Pinpoint the cell where the given text exists, returning its [X, Y] midpoint coordinate. 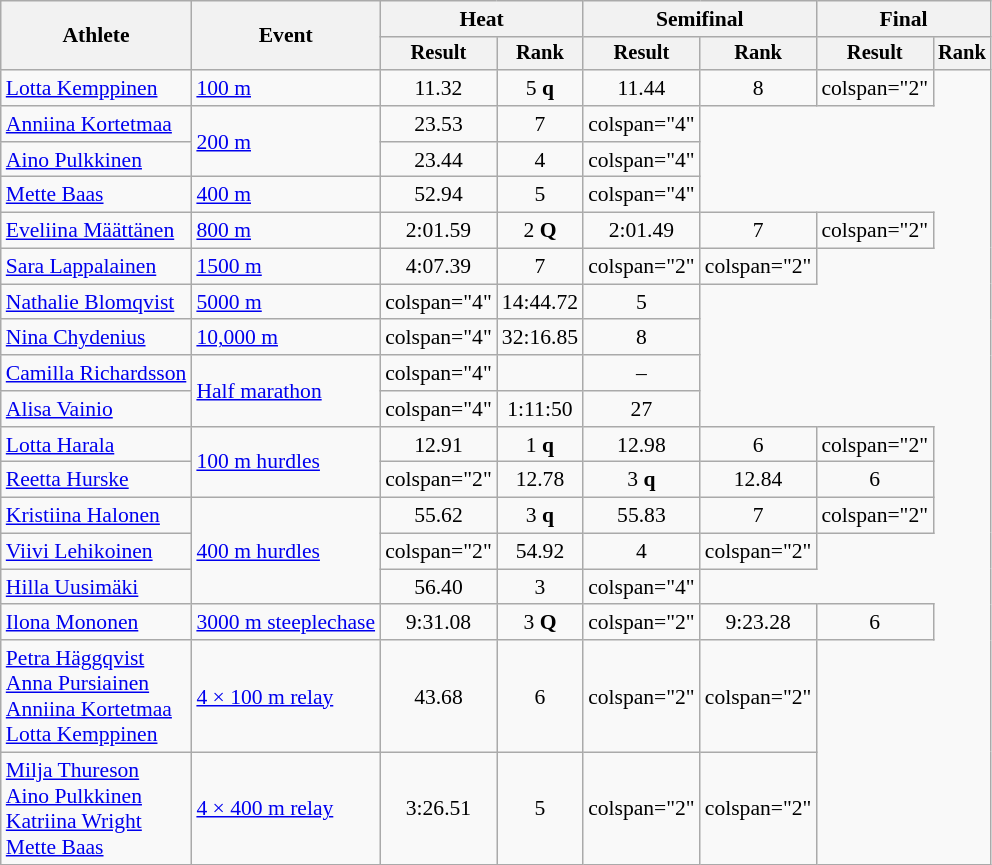
2:01.59 [438, 231]
1500 m [286, 267]
Lotta Kemppinen [96, 88]
Sara Lappalainen [96, 267]
3:26.51 [438, 809]
Nina Chydenius [96, 338]
400 m [286, 195]
54.92 [540, 552]
Kristiina Halonen [96, 516]
200 m [286, 142]
Semifinal [700, 19]
Athlete [96, 36]
10,000 m [286, 338]
Alisa Vainio [96, 409]
11.44 [642, 88]
400 m hurdles [286, 552]
Anniina Kortetmaa [96, 124]
100 m [286, 88]
14:44.72 [540, 302]
2 Q [540, 231]
Nathalie Blomqvist [96, 302]
3 Q [540, 623]
4 × 100 m relay [286, 696]
1 q [540, 445]
Event [286, 36]
12.84 [758, 480]
4:07.39 [438, 267]
12.98 [642, 445]
9:31.08 [438, 623]
27 [642, 409]
Viivi Lehikoinen [96, 552]
32:16.85 [540, 338]
2:01.49 [642, 231]
55.62 [438, 516]
Mette Baas [96, 195]
11.32 [438, 88]
12.91 [438, 445]
12.78 [540, 480]
Milja ThuresonAino PulkkinenKatriina WrightMette Baas [96, 809]
4 × 400 m relay [286, 809]
1:11:50 [540, 409]
Camilla Richardsson [96, 373]
Hilla Uusimäki [96, 587]
5 q [540, 88]
3 [540, 587]
56.40 [438, 587]
23.53 [438, 124]
– [642, 373]
43.68 [438, 696]
Final [903, 19]
23.44 [438, 160]
Eveliina Määttänen [96, 231]
5000 m [286, 302]
Half marathon [286, 390]
3000 m steeplechase [286, 623]
Petra HäggqvistAnna PursiainenAnniina KortetmaaLotta Kemppinen [96, 696]
9:23.28 [758, 623]
55.83 [642, 516]
100 m hurdles [286, 462]
52.94 [438, 195]
Lotta Harala [96, 445]
Heat [482, 19]
800 m [286, 231]
Reetta Hurske [96, 480]
Aino Pulkkinen [96, 160]
Ilona Mononen [96, 623]
